Extract the (x, y) coordinate from the center of the cell holding the provided text.  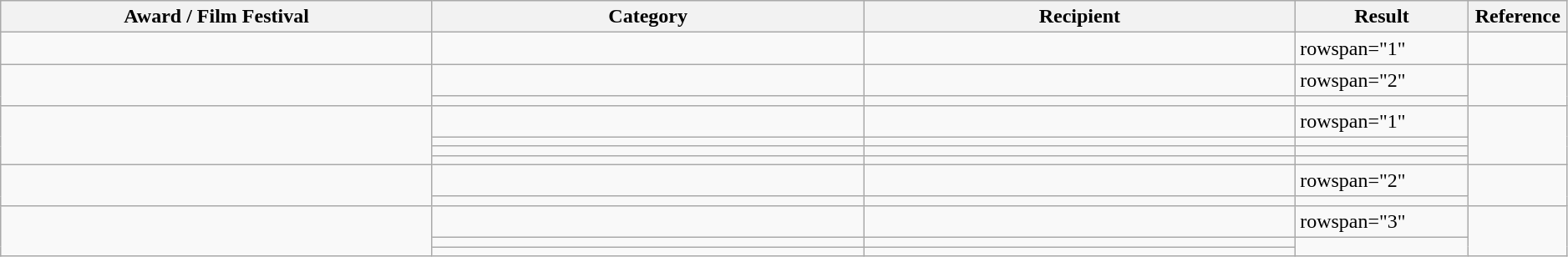
Category (648, 17)
Award / Film Festival (217, 17)
Reference (1517, 17)
rowspan="3" (1382, 221)
Result (1382, 17)
Recipient (1079, 17)
